Determine the (x, y) coordinate at the center of the cell enclosing the given text.  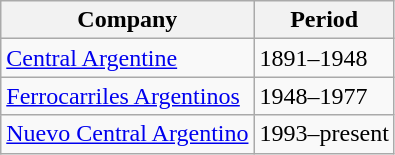
Company (128, 20)
1948–1977 (324, 96)
Central Argentine (128, 58)
1891–1948 (324, 58)
Nuevo Central Argentino (128, 134)
1993–present (324, 134)
Ferrocarriles Argentinos (128, 96)
Period (324, 20)
